Pinpoint the cell where the given text exists, returning its [x, y] midpoint coordinate. 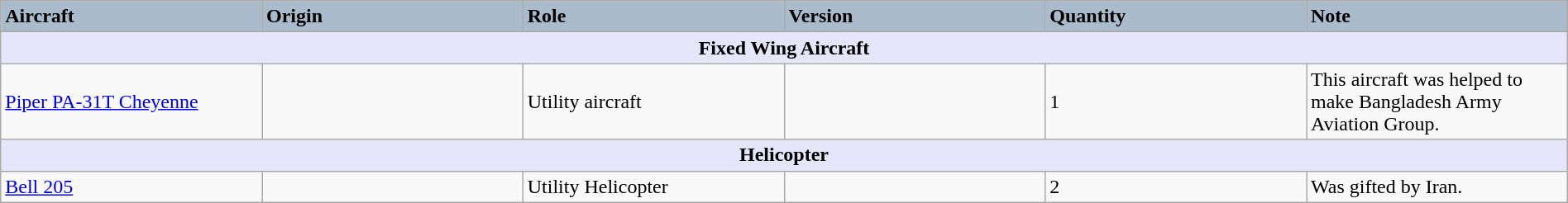
Version [915, 17]
Was gifted by Iran. [1437, 186]
Utility Helicopter [653, 186]
Origin [392, 17]
Piper PA-31T Cheyenne [131, 101]
Utility aircraft [653, 101]
Role [653, 17]
2 [1176, 186]
Note [1437, 17]
Bell 205 [131, 186]
Helicopter [784, 155]
Aircraft [131, 17]
1 [1176, 101]
Fixed Wing Aircraft [784, 48]
Quantity [1176, 17]
This aircraft was helped to make Bangladesh Army Aviation Group. [1437, 101]
